Output the (x, y) coordinate of the center of the cell containing the given text.  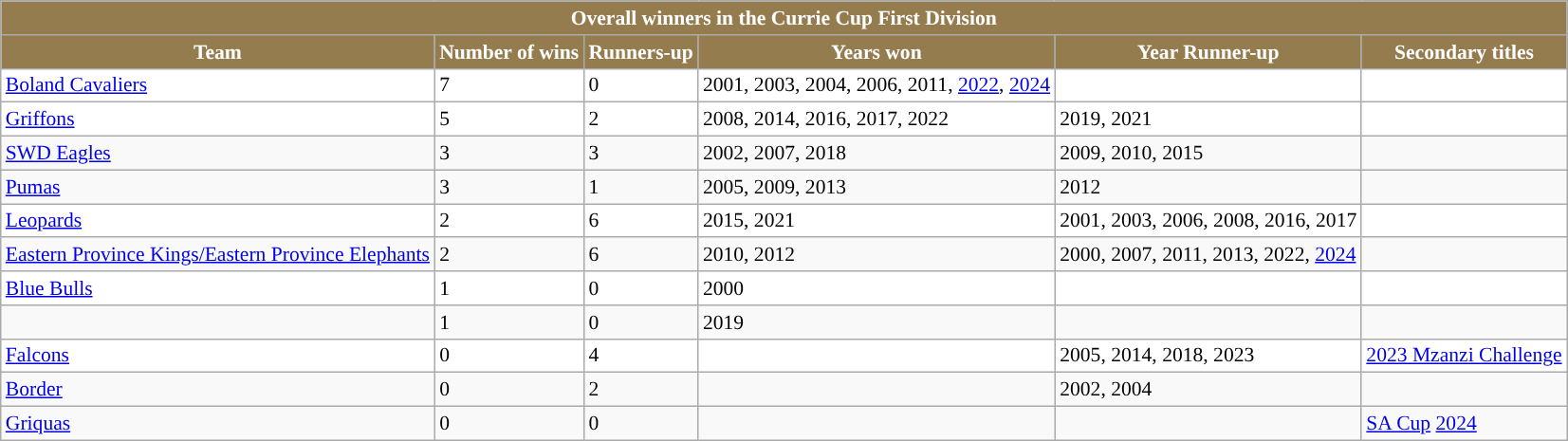
Griquas (218, 424)
2001, 2003, 2006, 2008, 2016, 2017 (1208, 221)
Secondary titles (1464, 52)
2023 Mzanzi Challenge (1464, 356)
2002, 2007, 2018 (876, 154)
4 (640, 356)
5 (508, 119)
2010, 2012 (876, 255)
2002, 2004 (1208, 390)
Pumas (218, 187)
Eastern Province Kings/Eastern Province Elephants (218, 255)
SA Cup 2024 (1464, 424)
SWD Eagles (218, 154)
Years won (876, 52)
2005, 2009, 2013 (876, 187)
2012 (1208, 187)
Number of wins (508, 52)
7 (508, 85)
2000, 2007, 2011, 2013, 2022, 2024 (1208, 255)
Overall winners in the Currie Cup First Division (784, 18)
2008, 2014, 2016, 2017, 2022 (876, 119)
2019 (876, 322)
Year Runner-up (1208, 52)
2019, 2021 (1208, 119)
2005, 2014, 2018, 2023 (1208, 356)
2001, 2003, 2004, 2006, 2011, 2022, 2024 (876, 85)
Blue Bulls (218, 288)
2015, 2021 (876, 221)
Boland Cavaliers (218, 85)
Griffons (218, 119)
Border (218, 390)
2009, 2010, 2015 (1208, 154)
Falcons (218, 356)
Team (218, 52)
Runners-up (640, 52)
2000 (876, 288)
Leopards (218, 221)
